Output the [X, Y] coordinate of the center of the cell containing the given text.  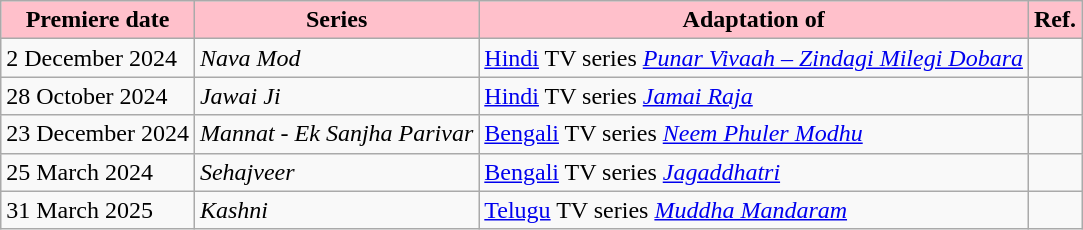
Bengali TV series Neem Phuler Modhu [754, 134]
Hindi TV series Punar Vivaah – Zindagi Milegi Dobara [754, 58]
Jawai Ji [336, 96]
Adaptation of [754, 20]
25 March 2024 [98, 172]
Sehajveer [336, 172]
Telugu TV series Muddha Mandaram [754, 210]
Bengali TV series Jagaddhatri [754, 172]
2 December 2024 [98, 58]
Kashni [336, 210]
Nava Mod [336, 58]
Mannat - Ek Sanjha Parivar [336, 134]
28 October 2024 [98, 96]
Premiere date [98, 20]
Hindi TV series Jamai Raja [754, 96]
31 March 2025 [98, 210]
Series [336, 20]
23 December 2024 [98, 134]
Ref. [1056, 20]
